Determine the [x, y] coordinate at the center of the cell enclosing the given text.  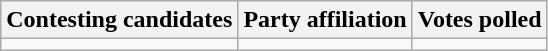
Votes polled [480, 20]
Party affiliation [325, 20]
Contesting candidates [120, 20]
